Find where the given text appears and provide that cell's center as [X, Y] coordinate. 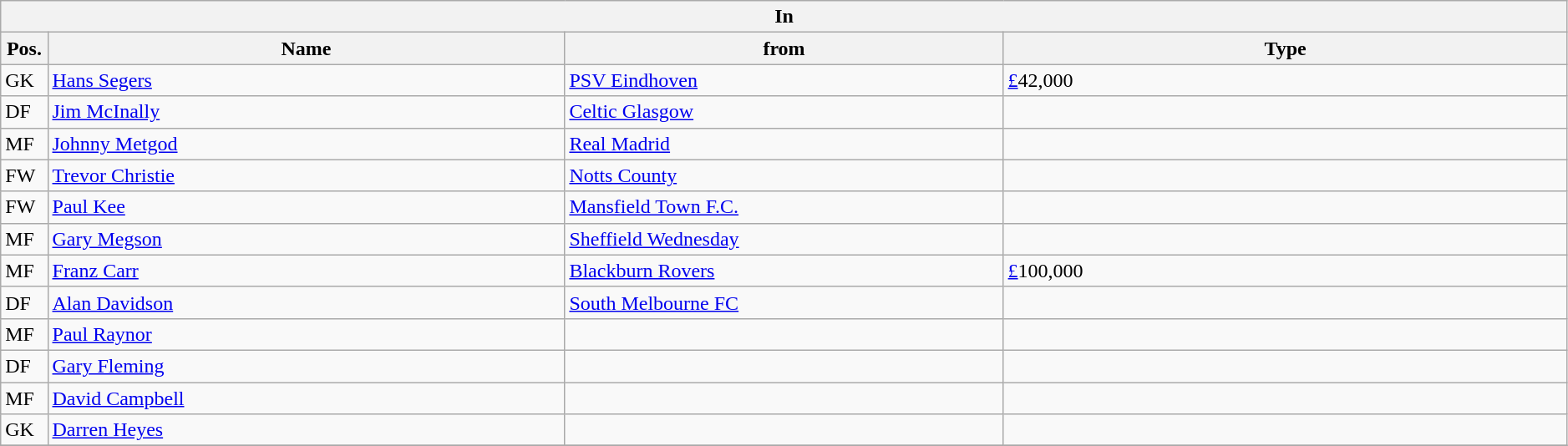
Gary Megson [306, 239]
Blackburn Rovers [784, 271]
South Melbourne FC [784, 302]
David Campbell [306, 398]
£100,000 [1285, 271]
£42,000 [1285, 80]
Real Madrid [784, 144]
Pos. [24, 48]
PSV Eindhoven [784, 80]
In [784, 17]
Trevor Christie [306, 175]
Mansfield Town F.C. [784, 207]
Paul Kee [306, 207]
Type [1285, 48]
Celtic Glasgow [784, 112]
Gary Fleming [306, 366]
Johnny Metgod [306, 144]
Franz Carr [306, 271]
Notts County [784, 175]
Hans Segers [306, 80]
Paul Raynor [306, 334]
from [784, 48]
Alan Davidson [306, 302]
Jim McInally [306, 112]
Name [306, 48]
Sheffield Wednesday [784, 239]
Darren Heyes [306, 430]
